Extract the [x, y] coordinate from the center of the cell holding the provided text.  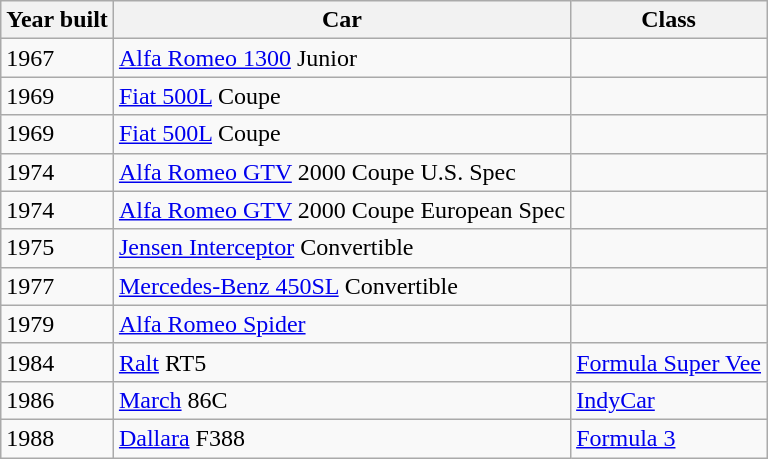
1977 [58, 286]
1967 [58, 58]
Alfa Romeo 1300 Junior [342, 58]
1975 [58, 248]
Mercedes-Benz 450SL Convertible [342, 286]
Car [342, 20]
Ralt RT5 [342, 362]
Year built [58, 20]
Formula 3 [669, 438]
1988 [58, 438]
Alfa Romeo Spider [342, 324]
1984 [58, 362]
1979 [58, 324]
Dallara F388 [342, 438]
IndyCar [669, 400]
Alfa Romeo GTV 2000 Coupe European Spec [342, 210]
Alfa Romeo GTV 2000 Coupe U.S. Spec [342, 172]
Class [669, 20]
March 86C [342, 400]
1986 [58, 400]
Jensen Interceptor Convertible [342, 248]
Formula Super Vee [669, 362]
